Extract the [X, Y] coordinate from the center of the cell holding the provided text.  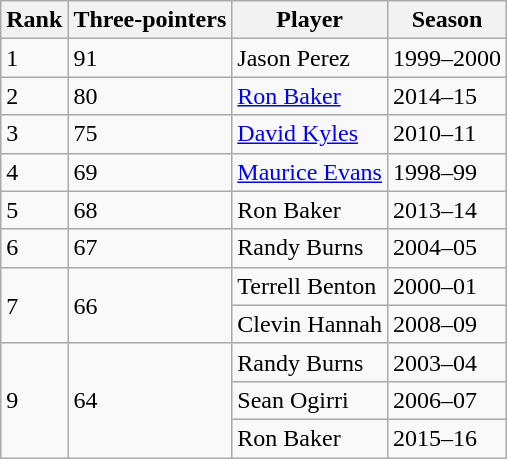
Sean Ogirri [310, 400]
91 [150, 58]
2013–14 [446, 210]
1998–99 [446, 172]
Terrell Benton [310, 286]
2006–07 [446, 400]
2008–09 [446, 324]
Clevin Hannah [310, 324]
2003–04 [446, 362]
9 [34, 400]
75 [150, 134]
1999–2000 [446, 58]
64 [150, 400]
Rank [34, 20]
2010–11 [446, 134]
7 [34, 305]
69 [150, 172]
2014–15 [446, 96]
1 [34, 58]
66 [150, 305]
2004–05 [446, 248]
68 [150, 210]
3 [34, 134]
David Kyles [310, 134]
Maurice Evans [310, 172]
4 [34, 172]
2 [34, 96]
Player [310, 20]
6 [34, 248]
2000–01 [446, 286]
67 [150, 248]
80 [150, 96]
5 [34, 210]
2015–16 [446, 438]
Season [446, 20]
Three-pointers [150, 20]
Jason Perez [310, 58]
